Locate the cell with the specified text and output its (X, Y) center coordinate. 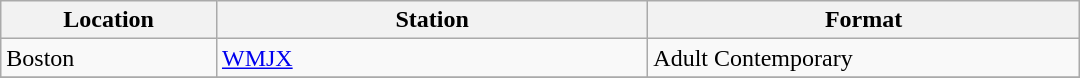
Station (432, 20)
Adult Contemporary (864, 58)
WMJX (432, 58)
Boston (109, 58)
Location (109, 20)
Format (864, 20)
